Extract the [x, y] coordinate from the center of the cell holding the provided text.  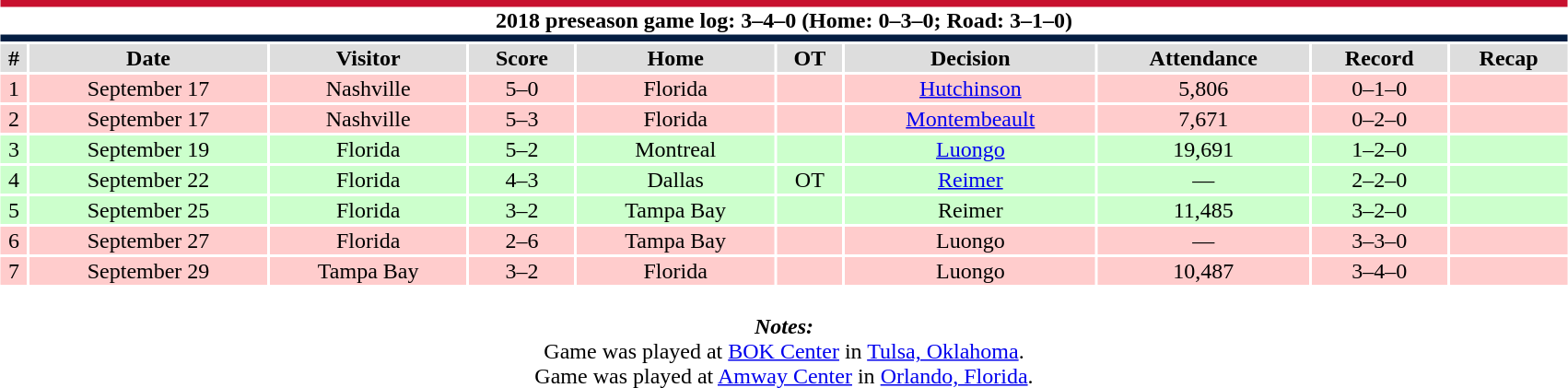
5 [14, 210]
Score [522, 58]
19,691 [1203, 149]
0–1–0 [1378, 88]
11,485 [1203, 210]
3 [14, 149]
3–3–0 [1378, 241]
3–2–0 [1378, 210]
2 [14, 119]
0–2–0 [1378, 119]
Visitor [369, 58]
September 29 [148, 271]
10,487 [1203, 271]
Date [148, 58]
2018 preseason game log: 3–4–0 (Home: 0–3–0; Road: 3–1–0) [784, 20]
4 [14, 180]
September 22 [148, 180]
5,806 [1203, 88]
Montreal [675, 149]
Dallas [675, 180]
4–3 [522, 180]
September 27 [148, 241]
Montembeault [971, 119]
6 [14, 241]
Record [1378, 58]
5–3 [522, 119]
Attendance [1203, 58]
5–0 [522, 88]
7,671 [1203, 119]
# [14, 58]
1–2–0 [1378, 149]
2–6 [522, 241]
Home [675, 58]
2–2–0 [1378, 180]
Hutchinson [971, 88]
September 19 [148, 149]
3–4–0 [1378, 271]
7 [14, 271]
Decision [971, 58]
5–2 [522, 149]
Recap [1509, 58]
September 25 [148, 210]
1 [14, 88]
